Return the (x, y) coordinate for the center point of the cell that contains the specified text.  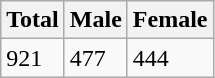
477 (96, 58)
444 (170, 58)
Female (170, 20)
Total (33, 20)
Male (96, 20)
921 (33, 58)
